Locate the cell with the specified text and output its (x, y) center coordinate. 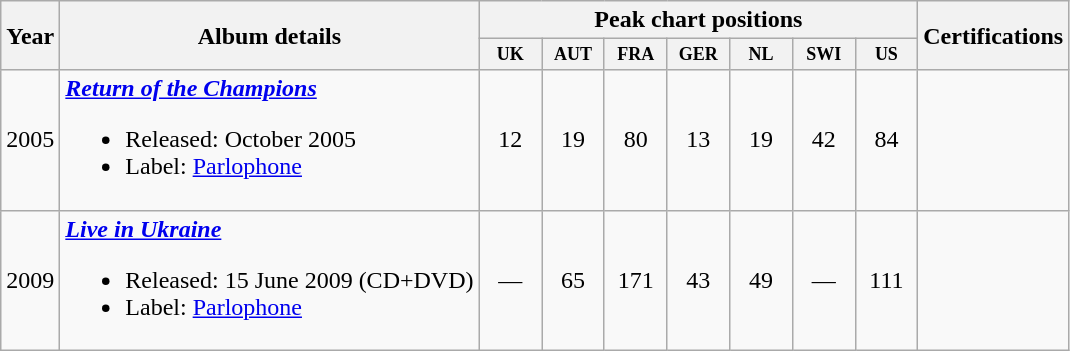
AUT (574, 54)
111 (886, 280)
GER (698, 54)
65 (574, 280)
171 (636, 280)
Year (30, 36)
2009 (30, 280)
SWI (824, 54)
Album details (270, 36)
42 (824, 140)
Certifications (994, 36)
NL (762, 54)
80 (636, 140)
Live in UkraineReleased: 15 June 2009 (CD+DVD)Label: Parlophone (270, 280)
12 (510, 140)
Peak chart positions (698, 20)
US (886, 54)
84 (886, 140)
FRA (636, 54)
2005 (30, 140)
49 (762, 280)
43 (698, 280)
13 (698, 140)
UK (510, 54)
Return of the ChampionsReleased: October 2005Label: Parlophone (270, 140)
